From the cell containing the given text, extract its center point as (x, y) coordinate. 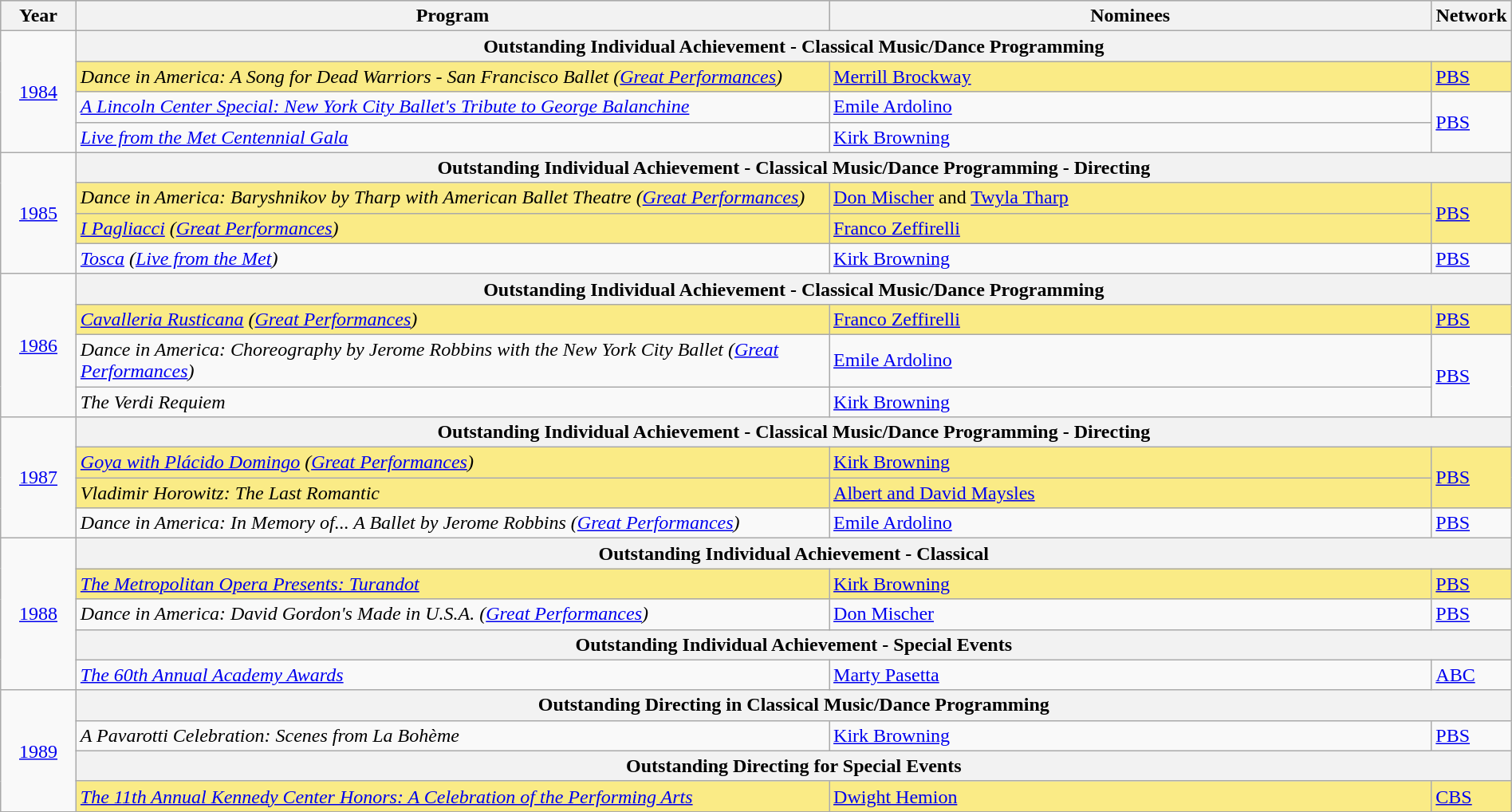
Dance in America: A Song for Dead Warriors - San Francisco Ballet (Great Performances) (452, 77)
Outstanding Individual Achievement - Special Events (793, 644)
1987 (38, 478)
Year (38, 16)
Dance in America: In Memory of... A Ballet by Jerome Robbins (Great Performances) (452, 523)
The 11th Annual Kennedy Center Honors: A Celebration of the Performing Arts (452, 796)
Marty Pasetta (1131, 675)
Goya with Plácido Domingo (Great Performances) (452, 463)
1986 (38, 345)
1985 (38, 213)
Don Mischer (1131, 614)
The Metropolitan Opera Presents: Turandot (452, 584)
I Pagliacci (Great Performances) (452, 228)
ABC (1471, 675)
Dance in America: Choreography by Jerome Robbins with the New York City Ballet (Great Performances) (452, 361)
Merrill Brockway (1131, 77)
Don Mischer and Twyla Tharp (1131, 198)
Albert and David Maysles (1131, 493)
1988 (38, 614)
The Verdi Requiem (452, 401)
Cavalleria Rusticana (Great Performances) (452, 319)
The 60th Annual Academy Awards (452, 675)
A Pavarotti Celebration: Scenes from La Bohème (452, 735)
Tosca (Live from the Met) (452, 258)
Dance in America: David Gordon's Made in U.S.A. (Great Performances) (452, 614)
A Lincoln Center Special: New York City Ballet's Tribute to George Balanchine (452, 107)
Network (1471, 16)
Live from the Met Centennial Gala (452, 137)
Nominees (1131, 16)
1984 (38, 92)
Dance in America: Baryshnikov by Tharp with American Ballet Theatre (Great Performances) (452, 198)
CBS (1471, 796)
Dwight Hemion (1131, 796)
Vladimir Horowitz: The Last Romantic (452, 493)
Program (452, 16)
1989 (38, 751)
Outstanding Directing in Classical Music/Dance Programming (793, 705)
Outstanding Individual Achievement - Classical (793, 554)
Outstanding Directing for Special Events (793, 766)
